Capture the cell that displays the provided text and extract its (x, y) central coordinate. 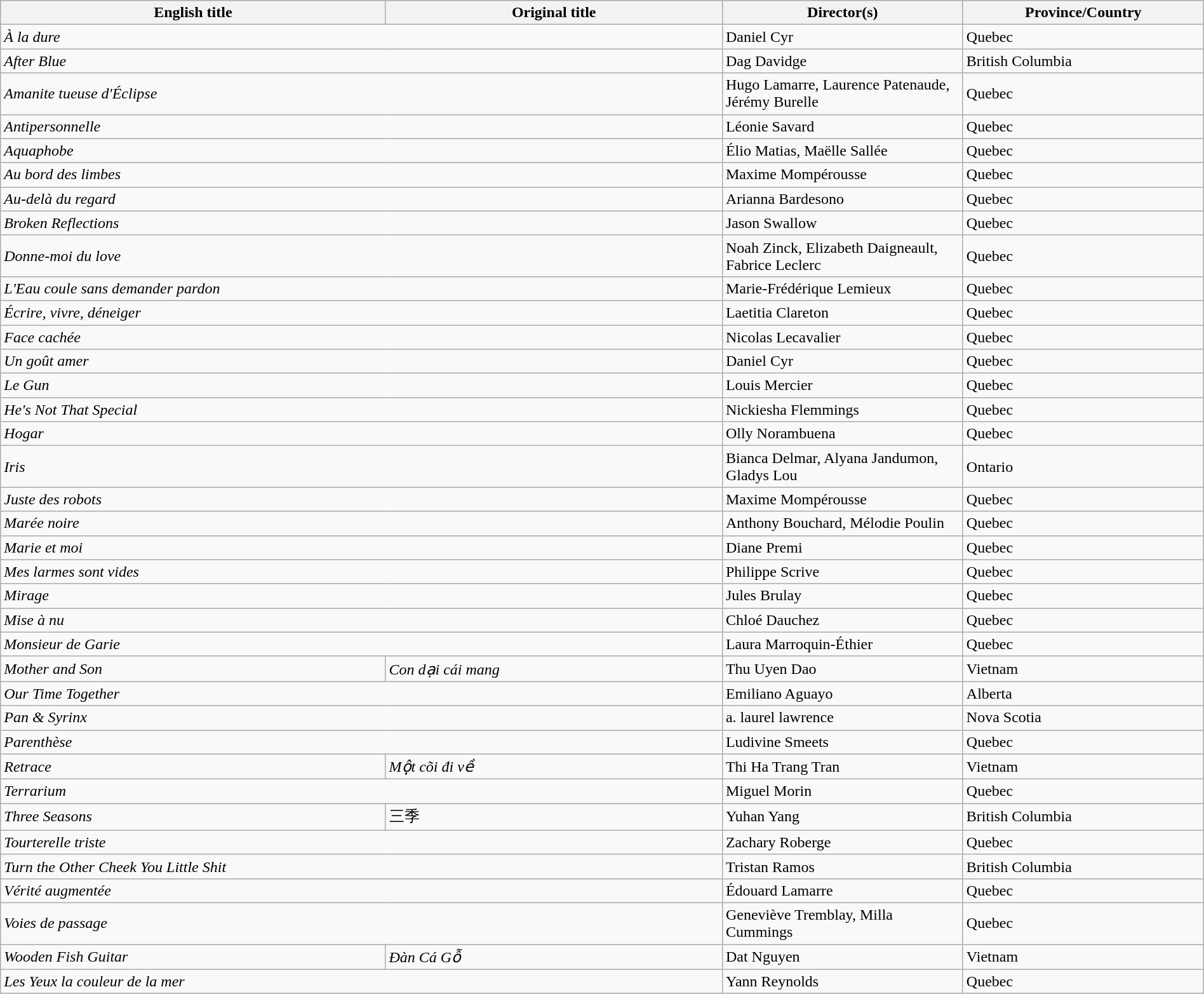
Élio Matias, Maëlle Sallée (842, 151)
Thu Uyen Dao (842, 669)
Jason Swallow (842, 223)
Mise à nu (362, 620)
Yuhan Yang (842, 817)
Director(s) (842, 13)
Hugo Lamarre, Laurence Patenaude, Jérémy Burelle (842, 94)
Marée noire (362, 523)
Jules Brulay (842, 596)
Nova Scotia (1083, 718)
Édouard Lamarre (842, 890)
Hogar (362, 434)
Marie-Frédérique Lemieux (842, 288)
Amanite tueuse d'Éclipse (362, 94)
Ontario (1083, 466)
Face cachée (362, 337)
Juste des robots (362, 499)
Arianna Bardesono (842, 199)
三季 (554, 817)
Tristan Ramos (842, 866)
Noah Zinck, Elizabeth Daigneault, Fabrice Leclerc (842, 255)
Mirage (362, 596)
Geneviève Tremblay, Milla Cummings (842, 923)
a. laurel lawrence (842, 718)
Marie et moi (362, 547)
Alberta (1083, 694)
English title (193, 13)
Wooden Fish Guitar (193, 957)
À la dure (362, 37)
Pan & Syrinx (362, 718)
Mother and Son (193, 669)
Tourterelle triste (362, 842)
Đàn Cá Gỗ (554, 957)
Ludivine Smeets (842, 742)
Au bord des limbes (362, 175)
Broken Reflections (362, 223)
Retrace (193, 767)
Dat Nguyen (842, 957)
L'Eau coule sans demander pardon (362, 288)
Bianca Delmar, Alyana Jandumon, Gladys Lou (842, 466)
Donne-moi du love (362, 255)
Diane Premi (842, 547)
Louis Mercier (842, 386)
Le Gun (362, 386)
Léonie Savard (842, 126)
Vérité augmentée (362, 890)
Nicolas Lecavalier (842, 337)
Our Time Together (362, 694)
Terrarium (362, 791)
Laura Marroquin-Éthier (842, 644)
He's Not That Special (362, 410)
Anthony Bouchard, Mélodie Poulin (842, 523)
Parenthèse (362, 742)
Thi Ha Trang Tran (842, 767)
Mes larmes sont vides (362, 572)
Dag Davidge (842, 61)
Three Seasons (193, 817)
Chloé Dauchez (842, 620)
After Blue (362, 61)
Voies de passage (362, 923)
Original title (554, 13)
Antipersonnelle (362, 126)
Écrire, vivre, déneiger (362, 312)
Con dại cái mang (554, 669)
Emiliano Aguayo (842, 694)
Nickiesha Flemmings (842, 410)
Miguel Morin (842, 791)
Yann Reynolds (842, 981)
Monsieur de Garie (362, 644)
Province/Country (1083, 13)
Zachary Roberge (842, 842)
Olly Norambuena (842, 434)
Một cõi đi về (554, 767)
Laetitia Clareton (842, 312)
Les Yeux la couleur de la mer (362, 981)
Au-delà du regard (362, 199)
Aquaphobe (362, 151)
Un goût amer (362, 361)
Philippe Scrive (842, 572)
Turn the Other Cheek You Little Shit (362, 866)
Iris (362, 466)
